Capture the cell that displays the provided text and extract its [X, Y] central coordinate. 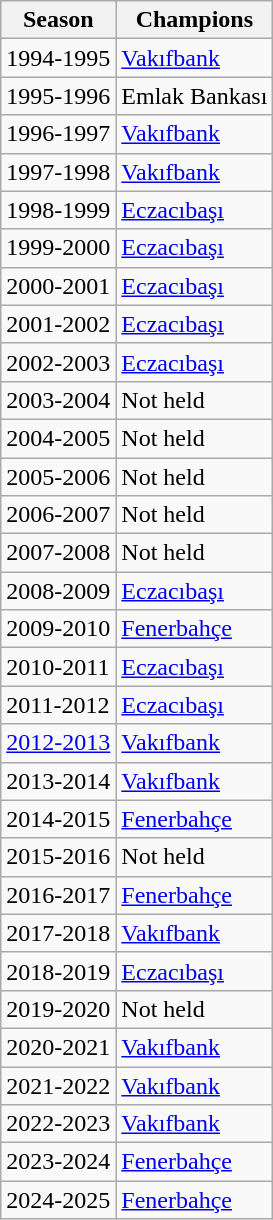
2002-2003 [58, 362]
2004-2005 [58, 438]
Emlak Bankası [194, 96]
2012-2013 [58, 743]
2024-2025 [58, 1200]
2009-2010 [58, 629]
2011-2012 [58, 705]
2010-2011 [58, 667]
1995-1996 [58, 96]
2018-2019 [58, 971]
2007-2008 [58, 553]
2003-2004 [58, 400]
1998-1999 [58, 210]
2000-2001 [58, 286]
2019-2020 [58, 1009]
2017-2018 [58, 933]
Champions [194, 20]
2006-2007 [58, 515]
2022-2023 [58, 1124]
2020-2021 [58, 1047]
2016-2017 [58, 895]
1999-2000 [58, 248]
2023-2024 [58, 1162]
2021-2022 [58, 1085]
2001-2002 [58, 324]
1997-1998 [58, 172]
1994-1995 [58, 58]
Season [58, 20]
2005-2006 [58, 477]
2015-2016 [58, 857]
2013-2014 [58, 781]
1996-1997 [58, 134]
2008-2009 [58, 591]
2014-2015 [58, 819]
